Capture the cell that displays the provided text and extract its (x, y) central coordinate. 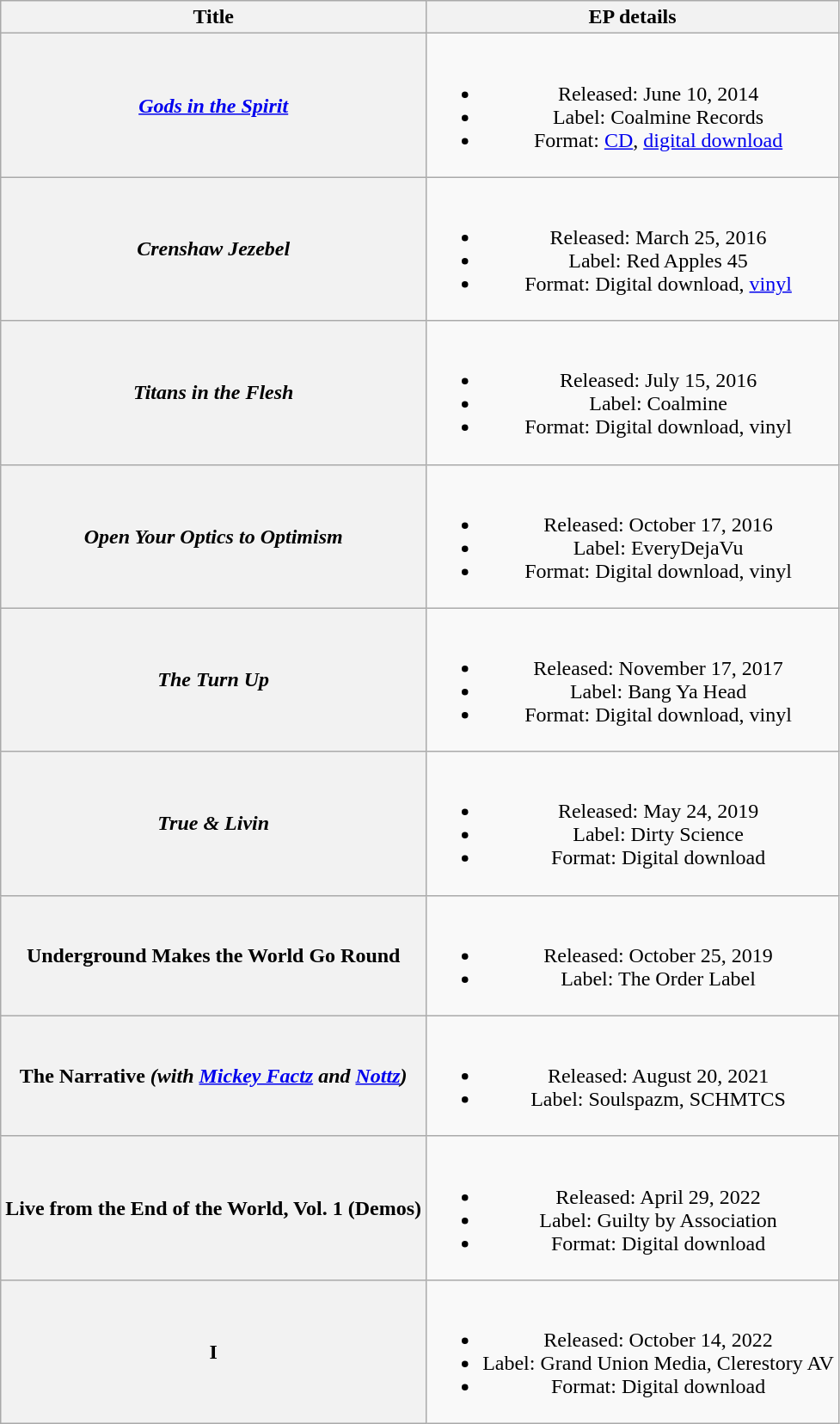
Gods in the Spirit (213, 105)
Released: April 29, 2022Label: Guilty by AssociationFormat: Digital download (633, 1207)
Released: October 14, 2022Label: Grand Union Media, Clerestory AVFormat: Digital download (633, 1352)
The Narrative (with Mickey Factz and Nottz) (213, 1076)
Title (213, 17)
Underground Makes the World Go Round (213, 955)
Released: October 25, 2019Label: The Order Label (633, 955)
Released: May 24, 2019Label: Dirty ScienceFormat: Digital download (633, 824)
Titans in the Flesh (213, 392)
Released: March 25, 2016Label: Red Apples 45Format: Digital download, vinyl (633, 249)
Live from the End of the World, Vol. 1 (Demos) (213, 1207)
Released: June 10, 2014Label: Coalmine RecordsFormat: CD, digital download (633, 105)
Crenshaw Jezebel (213, 249)
True & Livin (213, 824)
The Turn Up (213, 679)
I (213, 1352)
Open Your Optics to Optimism (213, 537)
EP details (633, 17)
Released: July 15, 2016Label: CoalmineFormat: Digital download, vinyl (633, 392)
Released: November 17, 2017Label: Bang Ya HeadFormat: Digital download, vinyl (633, 679)
Released: August 20, 2021Label: Soulspazm, SCHMTCS (633, 1076)
Released: October 17, 2016Label: EveryDejaVuFormat: Digital download, vinyl (633, 537)
